Output the [X, Y] coordinate of the center of the cell containing the given text.  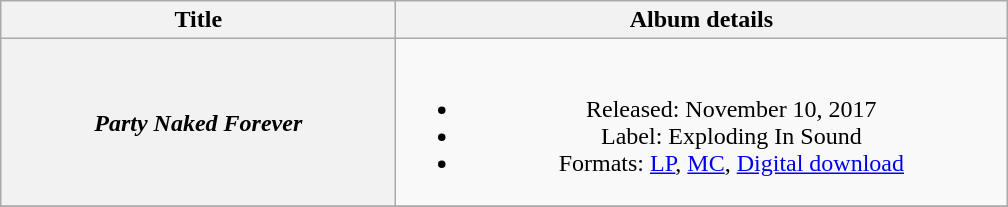
Title [198, 20]
Released: November 10, 2017Label: Exploding In SoundFormats: LP, MC, Digital download [702, 122]
Album details [702, 20]
Party Naked Forever [198, 122]
